Capture the cell that displays the provided text and extract its [x, y] central coordinate. 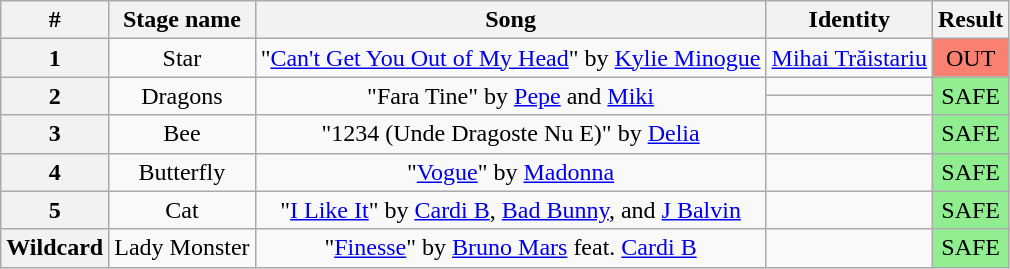
Lady Monster [182, 248]
5 [55, 210]
Mihai Trăistariu [849, 58]
1 [55, 58]
4 [55, 172]
"1234 (Unde Dragoste Nu E)" by Delia [510, 134]
Dragons [182, 96]
Cat [182, 210]
"Finesse" by Bruno Mars feat. Cardi B [510, 248]
Identity [849, 20]
Bee [182, 134]
3 [55, 134]
"Can't Get You Out of My Head" by Kylie Minogue [510, 58]
Star [182, 58]
Butterfly [182, 172]
OUT [970, 58]
Song [510, 20]
"I Like It" by Cardi B, Bad Bunny, and J Balvin [510, 210]
# [55, 20]
2 [55, 96]
Wildcard [55, 248]
Result [970, 20]
Stage name [182, 20]
"Vogue" by Madonna [510, 172]
"Fara Tine" by Pepe and Miki [510, 96]
